Identify which cell holds the provided text, then report its (x, y) central coordinate. 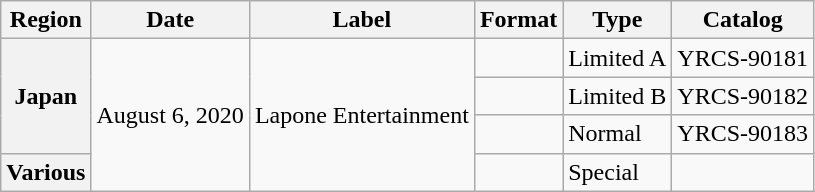
Date (170, 20)
YRCS-90183 (743, 134)
Catalog (743, 20)
Special (618, 172)
Limited A (618, 58)
Limited B (618, 96)
Label (362, 20)
Lapone Entertainment (362, 115)
YRCS-90181 (743, 58)
Type (618, 20)
Format (518, 20)
Normal (618, 134)
Japan (46, 96)
August 6, 2020 (170, 115)
YRCS-90182 (743, 96)
Region (46, 20)
Various (46, 172)
